Pinpoint the cell where the given text exists, returning its [X, Y] midpoint coordinate. 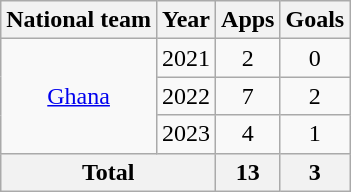
Ghana [79, 96]
13 [248, 172]
2023 [186, 134]
Apps [248, 20]
2022 [186, 96]
0 [315, 58]
7 [248, 96]
3 [315, 172]
Year [186, 20]
4 [248, 134]
National team [79, 20]
2021 [186, 58]
Total [108, 172]
1 [315, 134]
Goals [315, 20]
